Provide the (X, Y) coordinate of the cell's center where the given text is located.  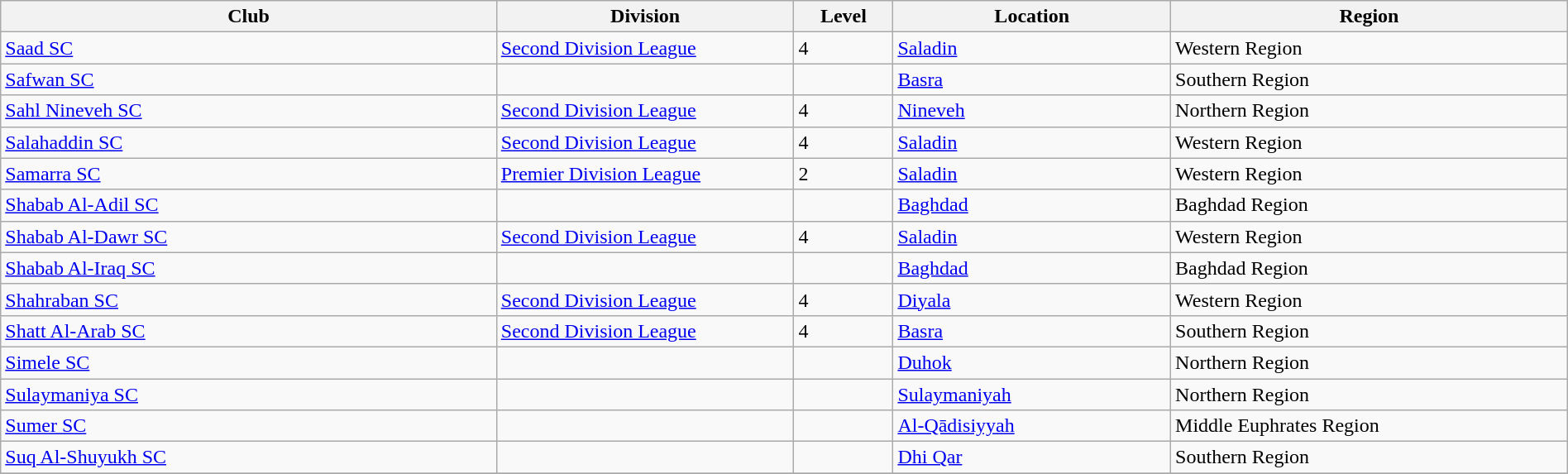
Diyala (1032, 299)
2 (844, 174)
Samarra SC (249, 174)
Simele SC (249, 362)
Sulaymaniyah (1032, 395)
Sahl Nineveh SC (249, 111)
Sulaymaniya SC (249, 395)
Dhi Qar (1032, 457)
Location (1032, 17)
Sumer SC (249, 426)
Club (249, 17)
Shatt Al-Arab SC (249, 331)
Division (645, 17)
Duhok (1032, 362)
Shabab Al-Iraq SC (249, 268)
Shahraban SC (249, 299)
Region (1370, 17)
Level (844, 17)
Safwan SC (249, 79)
Suq Al-Shuyukh SC (249, 457)
Salahaddin SC (249, 142)
Nineveh (1032, 111)
Saad SC (249, 48)
Premier Division League (645, 174)
Al-Qādisiyyah (1032, 426)
Shabab Al-Adil SC (249, 205)
Shabab Al-Dawr SC (249, 237)
Middle Euphrates Region (1370, 426)
